Find where the given text appears and provide that cell's center as (x, y) coordinate. 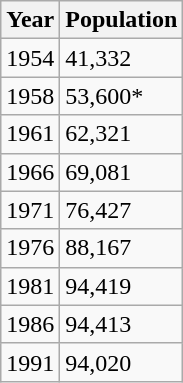
62,321 (122, 134)
Year (30, 20)
1991 (30, 362)
1966 (30, 172)
1986 (30, 324)
76,427 (122, 210)
41,332 (122, 58)
1954 (30, 58)
1958 (30, 96)
69,081 (122, 172)
1971 (30, 210)
1961 (30, 134)
88,167 (122, 248)
1976 (30, 248)
94,020 (122, 362)
Population (122, 20)
53,600* (122, 96)
94,419 (122, 286)
94,413 (122, 324)
1981 (30, 286)
